Search for the cell housing the specified text and yield its [X, Y] center coordinate. 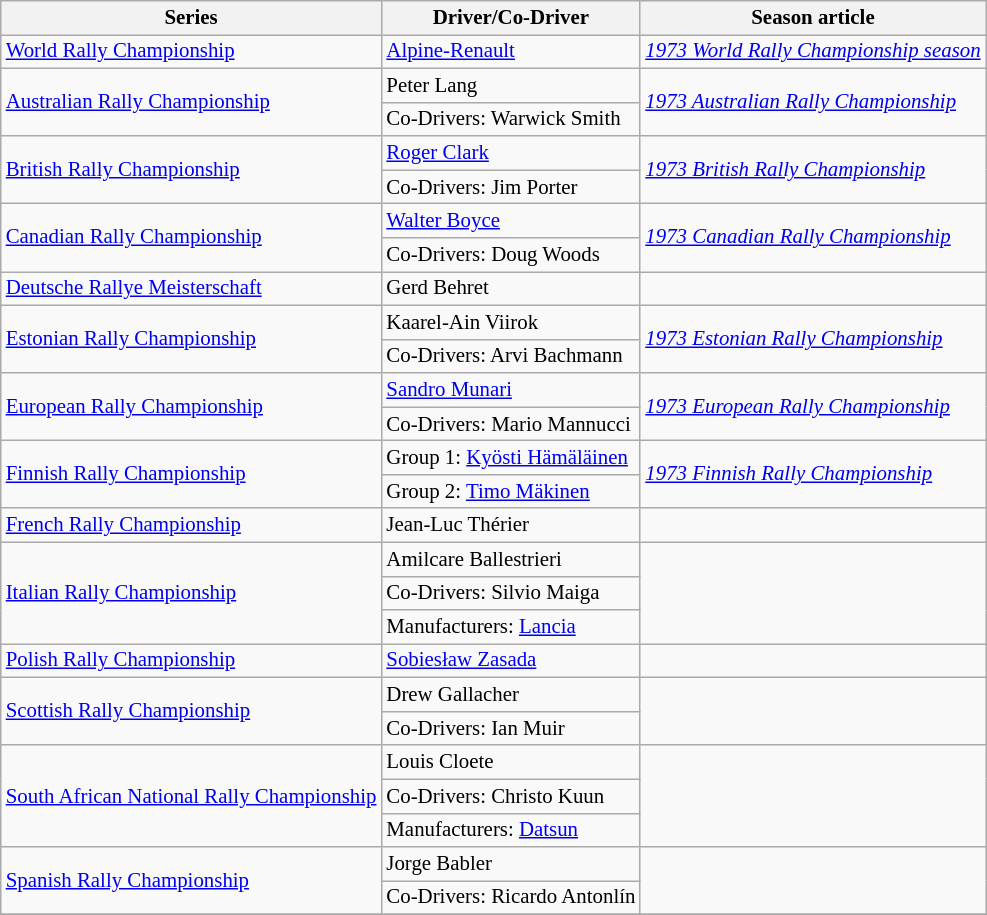
Kaarel-Ain Viirok [510, 322]
Finnish Rally Championship [192, 475]
Drew Gallacher [510, 695]
Series [192, 18]
Sandro Munari [510, 390]
Deutsche Rallye Meisterschaft [192, 288]
Group 2: Timo Mäkinen [510, 491]
Co-Drivers: Silvio Maiga [510, 593]
Co-Drivers: Mario Mannucci [510, 424]
Australian Rally Championship [192, 102]
Jean-Luc Thérier [510, 525]
Canadian Rally Championship [192, 238]
Season article [812, 18]
Group 1: Kyösti Hämäläinen [510, 458]
Italian Rally Championship [192, 593]
Scottish Rally Championship [192, 712]
Roger Clark [510, 153]
Louis Cloete [510, 762]
1973 World Rally Championship season [812, 51]
Sobiesław Zasada [510, 661]
Estonian Rally Championship [192, 339]
Gerd Behret [510, 288]
1973 Australian Rally Championship [812, 102]
World Rally Championship [192, 51]
Amilcare Ballestrieri [510, 559]
Co-Drivers: Ian Muir [510, 728]
Peter Lang [510, 85]
1973 Estonian Rally Championship [812, 339]
Manufacturers: Datsun [510, 830]
Manufacturers: Lancia [510, 627]
French Rally Championship [192, 525]
Co-Drivers: Doug Woods [510, 255]
Driver/Co-Driver [510, 18]
Co-Drivers: Jim Porter [510, 187]
European Rally Championship [192, 407]
1973 British Rally Championship [812, 170]
Alpine-Renault [510, 51]
Co-Drivers: Ricardo Antonlín [510, 898]
Co-Drivers: Arvi Bachmann [510, 356]
1973 Canadian Rally Championship [812, 238]
South African National Rally Championship [192, 796]
British Rally Championship [192, 170]
Co-Drivers: Christo Kuun [510, 796]
Walter Boyce [510, 221]
1973 European Rally Championship [812, 407]
1973 Finnish Rally Championship [812, 475]
Spanish Rally Championship [192, 881]
Jorge Babler [510, 864]
Co-Drivers: Warwick Smith [510, 119]
Polish Rally Championship [192, 661]
